Scan for the cell matching the given text and deliver its [x, y] coordinate at center. 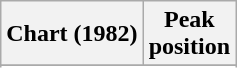
Chart (1982) [72, 34]
Peakposition [189, 34]
